Provide the [X, Y] coordinate of the cell's center where the given text is located.  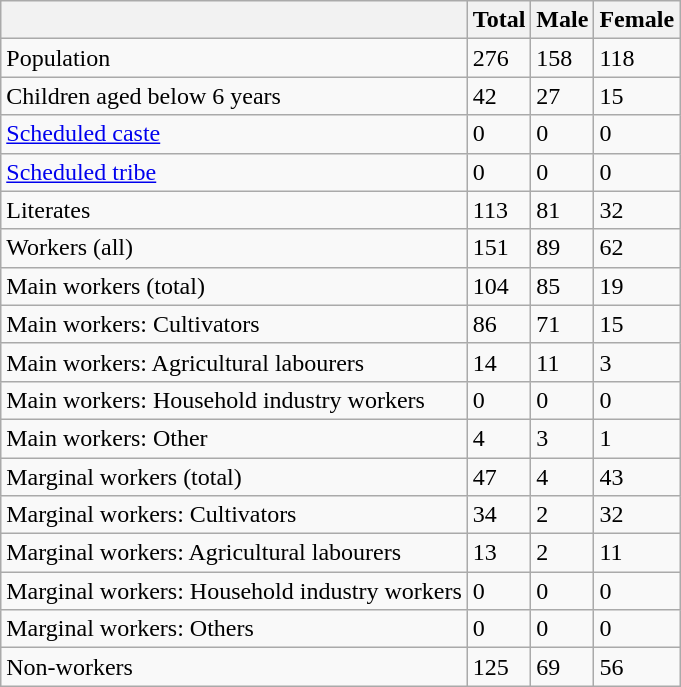
Marginal workers: Agricultural labourers [234, 553]
Male [562, 20]
158 [562, 58]
Female [637, 20]
Literates [234, 210]
113 [499, 210]
Scheduled caste [234, 134]
Main workers (total) [234, 286]
85 [562, 286]
Total [499, 20]
Main workers: Cultivators [234, 324]
Marginal workers: Cultivators [234, 515]
86 [499, 324]
Population [234, 58]
Main workers: Household industry workers [234, 400]
43 [637, 477]
19 [637, 286]
276 [499, 58]
Workers (all) [234, 248]
Marginal workers: Household industry workers [234, 591]
47 [499, 477]
Marginal workers (total) [234, 477]
14 [499, 362]
71 [562, 324]
56 [637, 667]
Main workers: Other [234, 438]
Main workers: Agricultural labourers [234, 362]
89 [562, 248]
42 [499, 96]
Children aged below 6 years [234, 96]
118 [637, 58]
151 [499, 248]
Scheduled tribe [234, 172]
81 [562, 210]
104 [499, 286]
34 [499, 515]
27 [562, 96]
125 [499, 667]
13 [499, 553]
Marginal workers: Others [234, 629]
62 [637, 248]
Non-workers [234, 667]
69 [562, 667]
1 [637, 438]
